For the text-containing cell, return its midpoint in (X, Y) coordinate format. 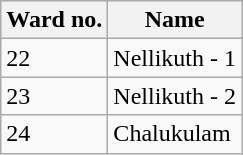
22 (54, 58)
Ward no. (54, 20)
Nellikuth - 1 (175, 58)
Name (175, 20)
23 (54, 96)
Nellikuth - 2 (175, 96)
24 (54, 134)
Chalukulam (175, 134)
